Return [x, y] of the center of cell containing provided text 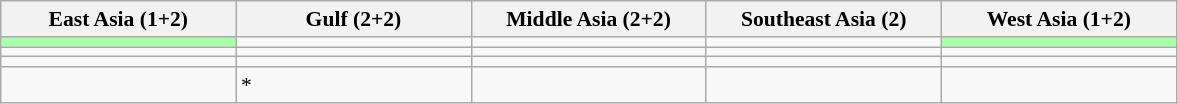
Southeast Asia (2) [824, 19]
Middle Asia (2+2) [588, 19]
* [354, 85]
East Asia (1+2) [118, 19]
West Asia (1+2) [1058, 19]
Gulf (2+2) [354, 19]
